Identify which cell holds the provided text, then report its (X, Y) central coordinate. 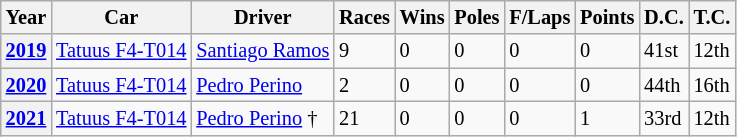
16th (712, 85)
2021 (26, 118)
1 (607, 118)
Car (121, 17)
9 (364, 51)
33rd (664, 118)
Pedro Perino (262, 85)
Santiago Ramos (262, 51)
Wins (422, 17)
2019 (26, 51)
2 (364, 85)
F/Laps (540, 17)
Poles (476, 17)
41st (664, 51)
Races (364, 17)
Points (607, 17)
21 (364, 118)
Driver (262, 17)
44th (664, 85)
D.C. (664, 17)
T.C. (712, 17)
Year (26, 17)
Pedro Perino † (262, 118)
2020 (26, 85)
